Return [X, Y] of the center of cell containing provided text 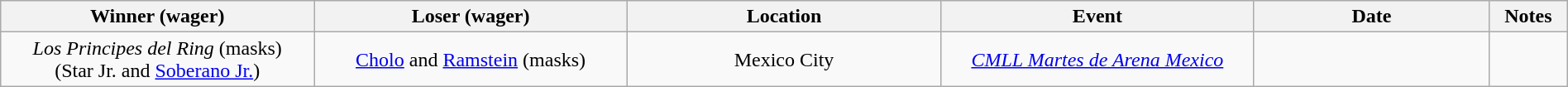
Event [1097, 17]
CMLL Martes de Arena Mexico [1097, 60]
Loser (wager) [471, 17]
Notes [1528, 17]
Cholo and Ramstein (masks) [471, 60]
Date [1371, 17]
Los Principes del Ring (masks)(Star Jr. and Soberano Jr.) [157, 60]
Mexico City [784, 60]
Winner (wager) [157, 17]
Location [784, 17]
